Find where the given text appears and provide that cell's center as [X, Y] coordinate. 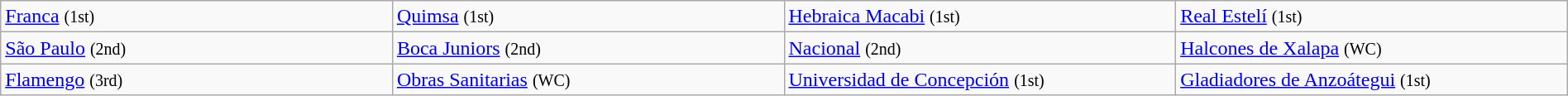
Nacional (2nd) [980, 48]
Flamengo (3rd) [197, 79]
Obras Sanitarias (WC) [588, 79]
Hebraica Macabi (1st) [980, 17]
Quimsa (1st) [588, 17]
Franca (1st) [197, 17]
Real Estelí (1st) [1372, 17]
Halcones de Xalapa (WC) [1372, 48]
Boca Juniors (2nd) [588, 48]
Universidad de Concepción (1st) [980, 79]
São Paulo (2nd) [197, 48]
Gladiadores de Anzoátegui (1st) [1372, 79]
